Pinpoint the cell where the given text exists, returning its [x, y] midpoint coordinate. 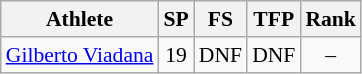
Gilberto Viadana [80, 55]
FS [220, 19]
– [330, 55]
Rank [330, 19]
19 [176, 55]
SP [176, 19]
Athlete [80, 19]
TFP [274, 19]
